Capture the cell that displays the provided text and extract its [x, y] central coordinate. 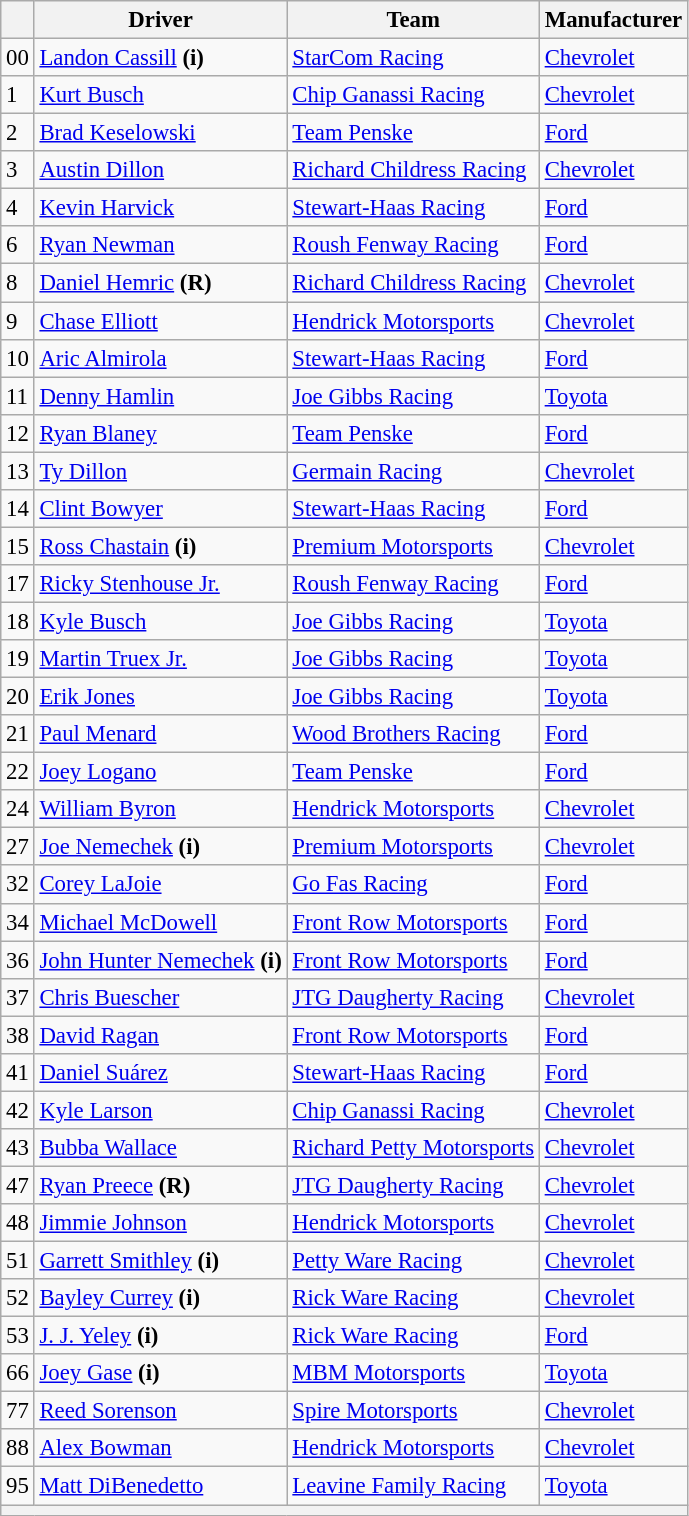
Manufacturer [613, 20]
Michael McDowell [160, 922]
52 [18, 1298]
21 [18, 734]
27 [18, 847]
47 [18, 1185]
36 [18, 960]
3 [18, 170]
Kevin Harvick [160, 208]
Joe Nemechek (i) [160, 847]
Joey Logano [160, 772]
J. J. Yeley (i) [160, 1336]
88 [18, 1449]
StarCom Racing [413, 58]
Corey LaJoie [160, 885]
Joey Gase (i) [160, 1373]
Spire Motorsports [413, 1411]
24 [18, 809]
66 [18, 1373]
17 [18, 584]
David Ragan [160, 1035]
Matt DiBenedetto [160, 1486]
48 [18, 1223]
Team [413, 20]
13 [18, 471]
Erik Jones [160, 697]
William Byron [160, 809]
Garrett Smithley (i) [160, 1261]
12 [18, 433]
1 [18, 95]
John Hunter Nemechek (i) [160, 960]
37 [18, 997]
8 [18, 283]
Germain Racing [413, 471]
42 [18, 1110]
38 [18, 1035]
43 [18, 1148]
32 [18, 885]
11 [18, 396]
Go Fas Racing [413, 885]
MBM Motorsports [413, 1373]
Richard Petty Motorsports [413, 1148]
Daniel Suárez [160, 1073]
Martin Truex Jr. [160, 659]
00 [18, 58]
53 [18, 1336]
Kyle Busch [160, 621]
77 [18, 1411]
Chris Buescher [160, 997]
95 [18, 1486]
Kyle Larson [160, 1110]
Jimmie Johnson [160, 1223]
Brad Keselowski [160, 133]
10 [18, 358]
4 [18, 208]
6 [18, 245]
Ryan Newman [160, 245]
Petty Ware Racing [413, 1261]
Austin Dillon [160, 170]
Ty Dillon [160, 471]
Kurt Busch [160, 95]
Clint Bowyer [160, 509]
20 [18, 697]
Daniel Hemric (R) [160, 283]
22 [18, 772]
Leavine Family Racing [413, 1486]
41 [18, 1073]
19 [18, 659]
14 [18, 509]
Ryan Preece (R) [160, 1185]
18 [18, 621]
Ryan Blaney [160, 433]
51 [18, 1261]
Wood Brothers Racing [413, 734]
Landon Cassill (i) [160, 58]
Bayley Currey (i) [160, 1298]
Ricky Stenhouse Jr. [160, 584]
Denny Hamlin [160, 396]
Reed Sorenson [160, 1411]
9 [18, 321]
34 [18, 922]
Chase Elliott [160, 321]
Alex Bowman [160, 1449]
Bubba Wallace [160, 1148]
Aric Almirola [160, 358]
Paul Menard [160, 734]
Driver [160, 20]
Ross Chastain (i) [160, 546]
2 [18, 133]
15 [18, 546]
